Determine the (X, Y) coordinate at the center of the cell enclosing the given text.  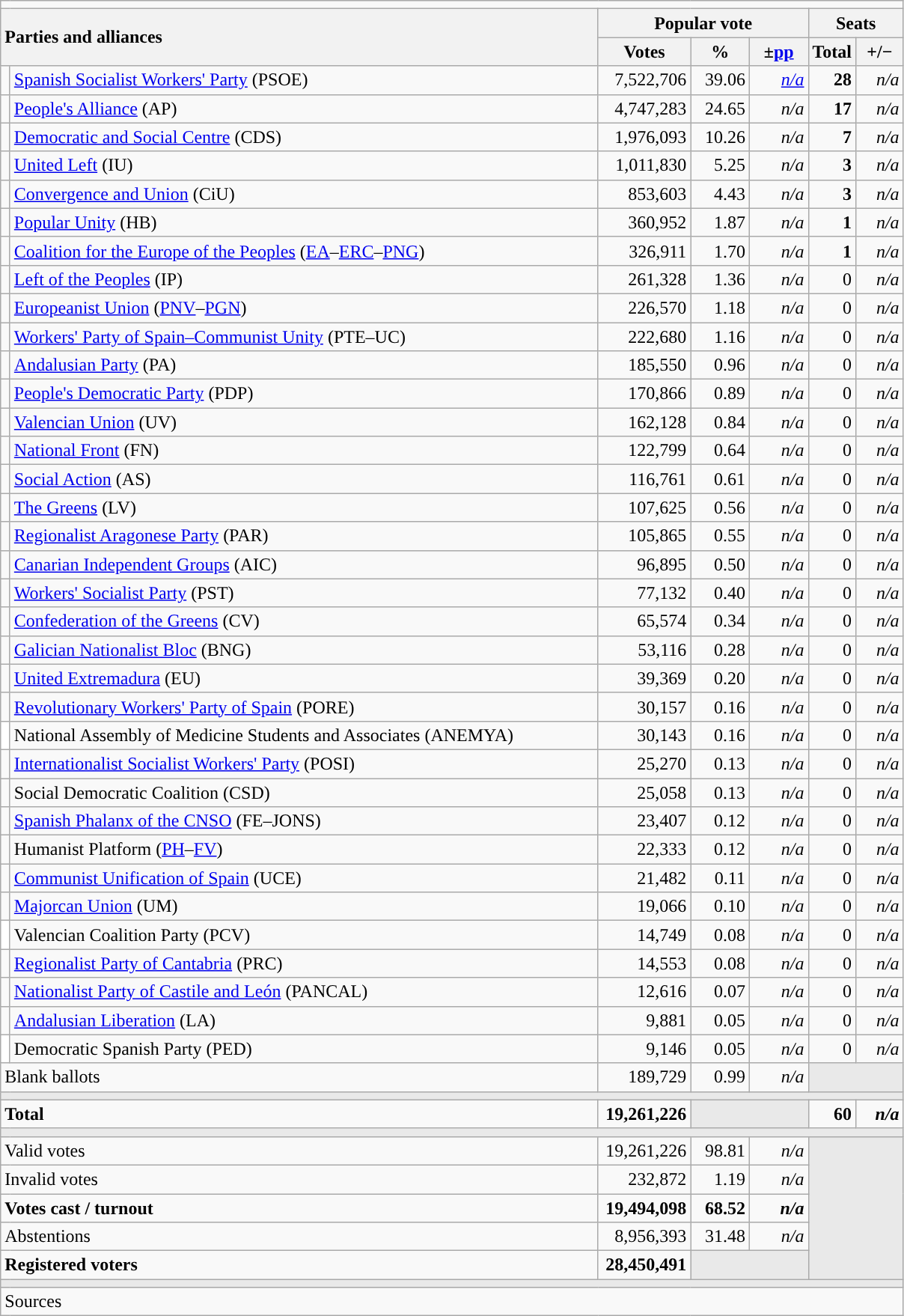
Registered voters (299, 1265)
Communist Unification of Spain (UCE) (304, 878)
116,761 (644, 479)
0.11 (720, 878)
The Greens (LV) (304, 508)
Left of the Peoples (IP) (304, 279)
Convergence and Union (CiU) (304, 194)
60 (832, 1114)
107,625 (644, 508)
39,369 (644, 678)
Valencian Union (UV) (304, 422)
68.52 (720, 1207)
261,328 (644, 279)
Invalid votes (299, 1179)
25,058 (644, 793)
14,553 (644, 963)
1.36 (720, 279)
222,680 (644, 336)
1.87 (720, 222)
22,333 (644, 850)
360,952 (644, 222)
170,866 (644, 394)
7 (832, 137)
19,494,098 (644, 1207)
0.61 (720, 479)
Coalition for the Europe of the Peoples (EA–ERC–PNG) (304, 251)
0.07 (720, 992)
232,872 (644, 1179)
% (720, 52)
185,550 (644, 365)
96,895 (644, 564)
65,574 (644, 621)
0.99 (720, 1077)
1,011,830 (644, 165)
0.84 (720, 422)
1.19 (720, 1179)
10.26 (720, 137)
0.20 (720, 678)
Democratic and Social Centre (CDS) (304, 137)
Regionalist Aragonese Party (PAR) (304, 536)
Andalusian Liberation (LA) (304, 1020)
People's Alliance (AP) (304, 109)
853,603 (644, 194)
326,911 (644, 251)
Regionalist Party of Cantabria (PRC) (304, 963)
Valencian Coalition Party (PCV) (304, 935)
39.06 (720, 80)
122,799 (644, 451)
+/− (880, 52)
28 (832, 80)
United Extremadura (EU) (304, 678)
Confederation of the Greens (CV) (304, 621)
Seats (856, 23)
Valid votes (299, 1151)
1.16 (720, 336)
21,482 (644, 878)
23,407 (644, 821)
14,749 (644, 935)
77,132 (644, 593)
4.43 (720, 194)
0.34 (720, 621)
30,157 (644, 707)
12,616 (644, 992)
105,865 (644, 536)
Europeanist Union (PNV–PGN) (304, 308)
United Left (IU) (304, 165)
0.55 (720, 536)
1.18 (720, 308)
Votes (644, 52)
31.48 (720, 1237)
Blank ballots (299, 1077)
5.25 (720, 165)
98.81 (720, 1151)
Nationalist Party of Castile and León (PANCAL) (304, 992)
Popular Unity (HB) (304, 222)
30,143 (644, 735)
Sources (452, 1302)
226,570 (644, 308)
Parties and alliances (299, 37)
±pp (778, 52)
8,956,393 (644, 1237)
0.50 (720, 564)
0.40 (720, 593)
Galician Nationalist Bloc (BNG) (304, 650)
Revolutionary Workers' Party of Spain (PORE) (304, 707)
Andalusian Party (PA) (304, 365)
7,522,706 (644, 80)
4,747,283 (644, 109)
Social Action (AS) (304, 479)
People's Democratic Party (PDP) (304, 394)
28,450,491 (644, 1265)
9,146 (644, 1049)
25,270 (644, 764)
162,128 (644, 422)
0.64 (720, 451)
Majorcan Union (UM) (304, 907)
0.96 (720, 365)
Workers' Party of Spain–Communist Unity (PTE–UC) (304, 336)
17 (832, 109)
0.56 (720, 508)
Spanish Socialist Workers' Party (PSOE) (304, 80)
0.28 (720, 650)
0.89 (720, 394)
Popular vote (703, 23)
Votes cast / turnout (299, 1207)
189,729 (644, 1077)
Abstentions (299, 1237)
19,066 (644, 907)
Internationalist Socialist Workers' Party (POSI) (304, 764)
Social Democratic Coalition (CSD) (304, 793)
0.10 (720, 907)
1,976,093 (644, 137)
1.70 (720, 251)
National Front (FN) (304, 451)
Humanist Platform (PH–FV) (304, 850)
53,116 (644, 650)
9,881 (644, 1020)
24.65 (720, 109)
Workers' Socialist Party (PST) (304, 593)
Democratic Spanish Party (PED) (304, 1049)
Canarian Independent Groups (AIC) (304, 564)
National Assembly of Medicine Students and Associates (ANEMYA) (304, 735)
Spanish Phalanx of the CNSO (FE–JONS) (304, 821)
